Return the [x, y] coordinate for the center point of the cell that contains the specified text.  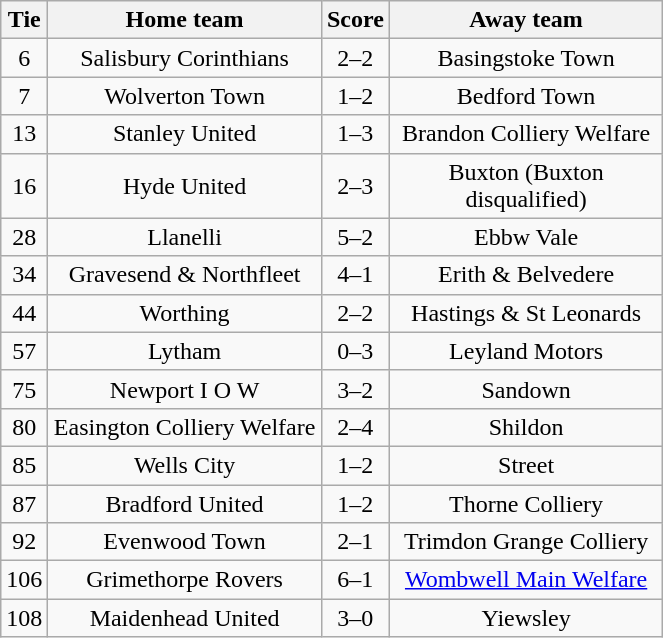
Hyde United [185, 186]
Stanley United [185, 134]
6 [24, 58]
Score [355, 20]
34 [24, 275]
Gravesend & Northfleet [185, 275]
Street [526, 465]
Salisbury Corinthians [185, 58]
85 [24, 465]
Lytham [185, 351]
Llanelli [185, 237]
Shildon [526, 427]
1–3 [355, 134]
80 [24, 427]
Buxton (Buxton disqualified) [526, 186]
7 [24, 96]
Newport I O W [185, 389]
2–4 [355, 427]
Wells City [185, 465]
Worthing [185, 313]
Grimethorpe Rovers [185, 580]
2–1 [355, 542]
3–2 [355, 389]
Basingstoke Town [526, 58]
6–1 [355, 580]
0–3 [355, 351]
Yiewsley [526, 618]
3–0 [355, 618]
Thorne Colliery [526, 503]
Hastings & St Leonards [526, 313]
106 [24, 580]
Evenwood Town [185, 542]
Brandon Colliery Welfare [526, 134]
57 [24, 351]
Sandown [526, 389]
Ebbw Vale [526, 237]
Erith & Belvedere [526, 275]
Easington Colliery Welfare [185, 427]
Maidenhead United [185, 618]
Wolverton Town [185, 96]
Bradford United [185, 503]
4–1 [355, 275]
87 [24, 503]
Away team [526, 20]
Bedford Town [526, 96]
92 [24, 542]
108 [24, 618]
16 [24, 186]
13 [24, 134]
2–3 [355, 186]
Leyland Motors [526, 351]
5–2 [355, 237]
44 [24, 313]
Trimdon Grange Colliery [526, 542]
75 [24, 389]
Home team [185, 20]
28 [24, 237]
Tie [24, 20]
Wombwell Main Welfare [526, 580]
